Locate the cell with the specified text and output its [x, y] center coordinate. 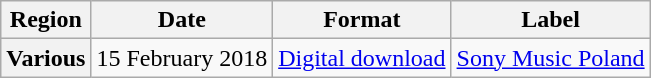
Label [550, 20]
Region [46, 20]
Digital download [362, 58]
Format [362, 20]
Sony Music Poland [550, 58]
15 February 2018 [182, 58]
Date [182, 20]
Various [46, 58]
